Output the [X, Y] coordinate of the center of the cell containing the given text.  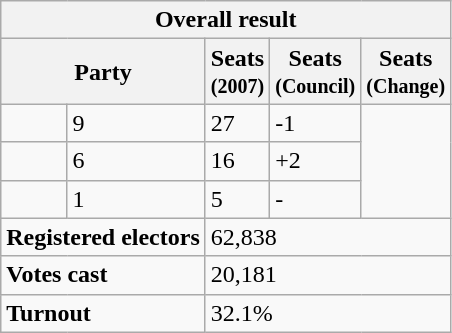
6 [136, 161]
Overall result [226, 20]
9 [136, 123]
Seats(2007) [237, 72]
5 [237, 199]
-1 [316, 123]
16 [237, 161]
Seats(Council) [316, 72]
20,181 [328, 275]
Votes cast [104, 275]
27 [237, 123]
Party [104, 72]
Seats(Change) [406, 72]
Turnout [104, 313]
62,838 [328, 237]
1 [136, 199]
- [316, 199]
+2 [316, 161]
32.1% [328, 313]
Registered electors [104, 237]
